For the text-containing cell, return its midpoint in [X, Y] coordinate format. 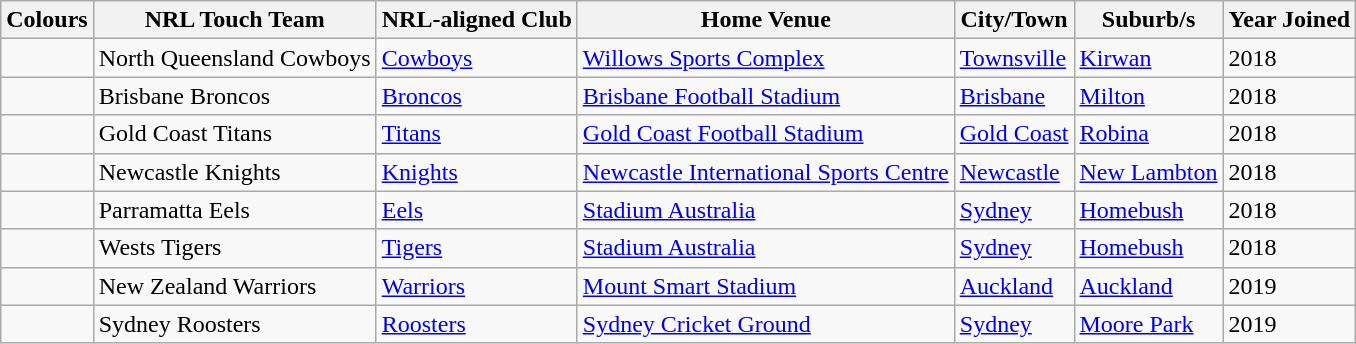
Eels [476, 210]
Newcastle [1014, 172]
New Lambton [1148, 172]
Broncos [476, 96]
Newcastle Knights [234, 172]
Sydney Roosters [234, 324]
North Queensland Cowboys [234, 58]
Home Venue [766, 20]
Suburb/s [1148, 20]
Roosters [476, 324]
Gold Coast [1014, 134]
Brisbane Football Stadium [766, 96]
Moore Park [1148, 324]
Mount Smart Stadium [766, 286]
Brisbane [1014, 96]
Newcastle International Sports Centre [766, 172]
Townsville [1014, 58]
Warriors [476, 286]
Brisbane Broncos [234, 96]
Parramatta Eels [234, 210]
New Zealand Warriors [234, 286]
Gold Coast Football Stadium [766, 134]
Kirwan [1148, 58]
Cowboys [476, 58]
Wests Tigers [234, 248]
Tigers [476, 248]
NRL Touch Team [234, 20]
City/Town [1014, 20]
NRL-aligned Club [476, 20]
Sydney Cricket Ground [766, 324]
Robina [1148, 134]
Gold Coast Titans [234, 134]
Year Joined [1290, 20]
Knights [476, 172]
Titans [476, 134]
Willows Sports Complex [766, 58]
Milton [1148, 96]
Colours [47, 20]
